Provide the (X, Y) coordinate of the cell's center where the given text is located.  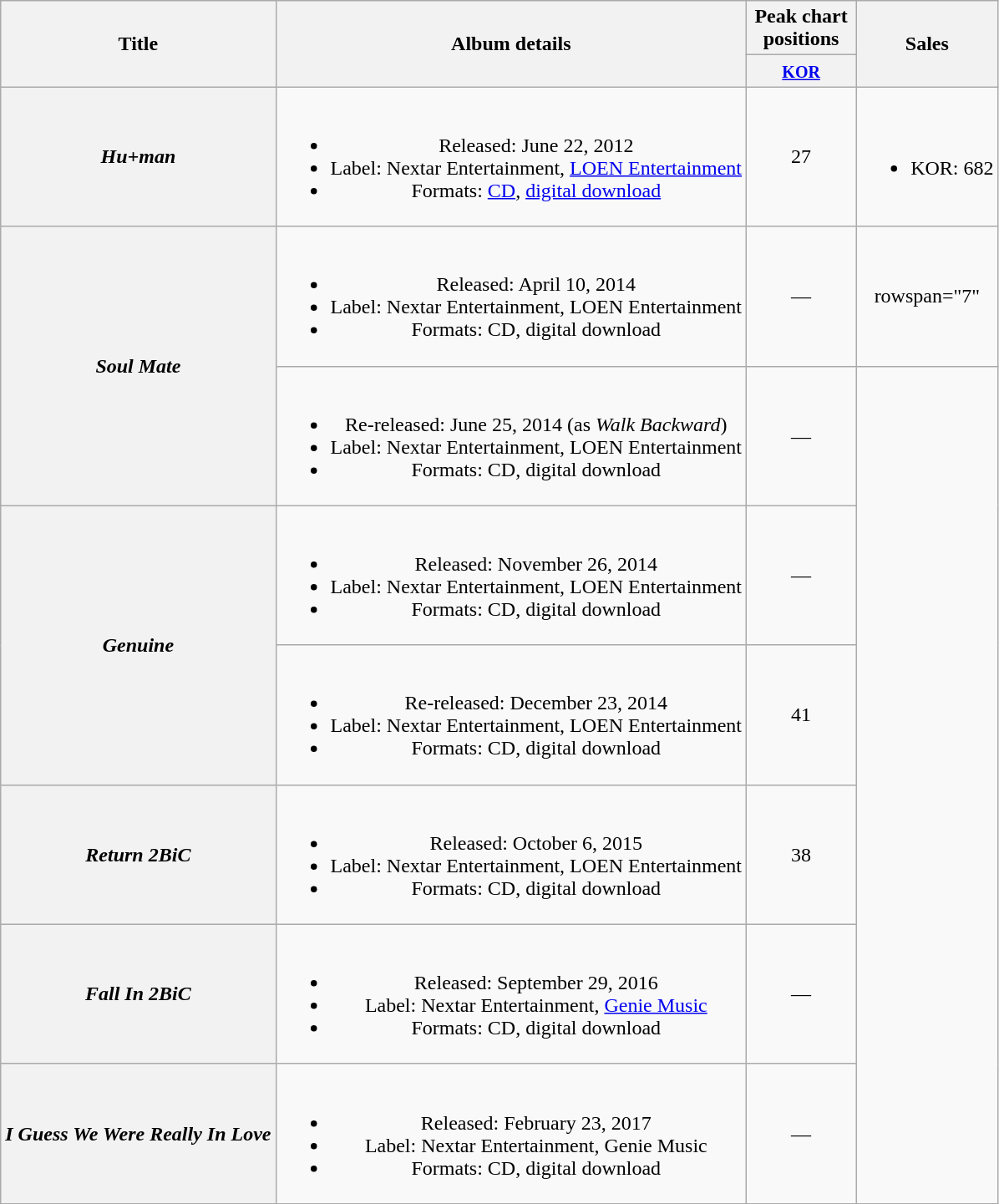
KOR (802, 71)
rowspan="7" (927, 296)
38 (802, 854)
Released: June 22, 2012Label: Nextar Entertainment, LOEN EntertainmentFormats: CD, digital download (511, 157)
Soul Mate (139, 366)
Released: April 10, 2014Label: Nextar Entertainment, LOEN EntertainmentFormats: CD, digital download (511, 296)
Released: October 6, 2015Label: Nextar Entertainment, LOEN EntertainmentFormats: CD, digital download (511, 854)
I Guess We Were Really In Love (139, 1133)
27 (802, 157)
Title (139, 43)
Genuine (139, 645)
Hu+man (139, 157)
Return 2BiC (139, 854)
Released: February 23, 2017Label: Nextar Entertainment, Genie MusicFormats: CD, digital download (511, 1133)
KOR: 682 (927, 157)
Re-released: June 25, 2014 (as Walk Backward)Label: Nextar Entertainment, LOEN EntertainmentFormats: CD, digital download (511, 436)
Fall In 2BiC (139, 994)
Re-released: December 23, 2014Label: Nextar Entertainment, LOEN EntertainmentFormats: CD, digital download (511, 715)
Album details (511, 43)
41 (802, 715)
Peak chart positions (802, 28)
Sales (927, 43)
Released: September 29, 2016Label: Nextar Entertainment, Genie MusicFormats: CD, digital download (511, 994)
Released: November 26, 2014Label: Nextar Entertainment, LOEN EntertainmentFormats: CD, digital download (511, 575)
